Extract the (x, y) coordinate from the center of the cell holding the provided text.  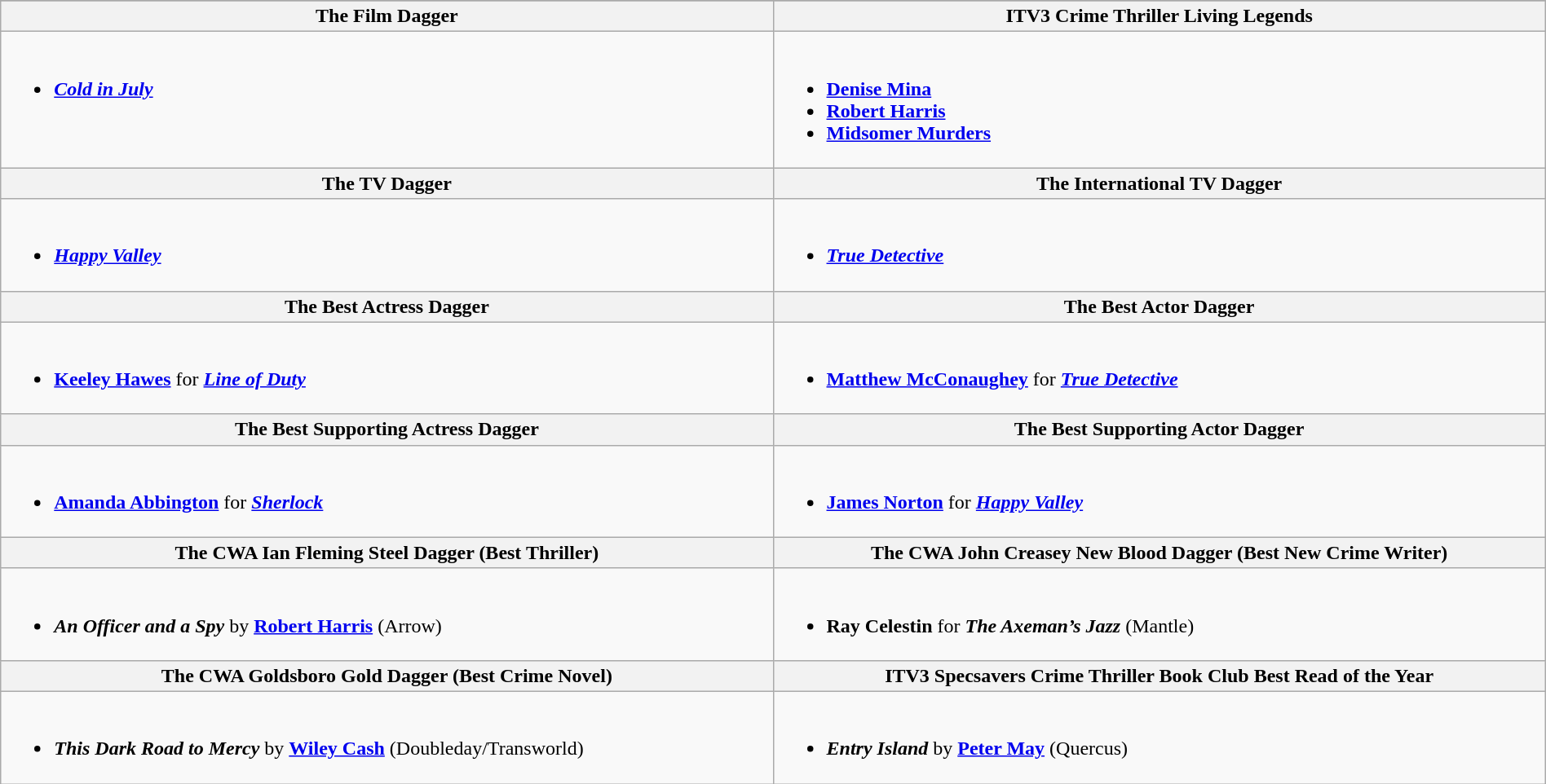
Amanda Abbington for Sherlock (386, 491)
ITV3 Specsavers Crime Thriller Book Club Best Read of the Year (1159, 676)
Matthew McConaughey for True Detective (1159, 368)
Happy Valley (386, 244)
The CWA Goldsboro Gold Dagger (Best Crime Novel) (386, 676)
The CWA Ian Fleming Steel Dagger (Best Thriller) (386, 553)
James Norton for Happy Valley (1159, 491)
Entry Island by Peter May (Quercus) (1159, 737)
The Best Actress Dagger (386, 306)
The Best Supporting Actor Dagger (1159, 429)
The International TV Dagger (1159, 183)
The Best Actor Dagger (1159, 306)
True Detective (1159, 244)
Ray Celestin for The Axeman’s Jazz (Mantle) (1159, 614)
ITV3 Crime Thriller Living Legends (1159, 16)
Denise MinaRobert HarrisMidsomer Murders (1159, 99)
The CWA John Creasey New Blood Dagger (Best New Crime Writer) (1159, 553)
An Officer and a Spy by Robert Harris (Arrow) (386, 614)
The Film Dagger (386, 16)
Keeley Hawes for Line of Duty (386, 368)
This Dark Road to Mercy by Wiley Cash (Doubleday/Transworld) (386, 737)
The TV Dagger (386, 183)
Cold in July (386, 99)
The Best Supporting Actress Dagger (386, 429)
